Locate the cell with the specified text and output its (X, Y) center coordinate. 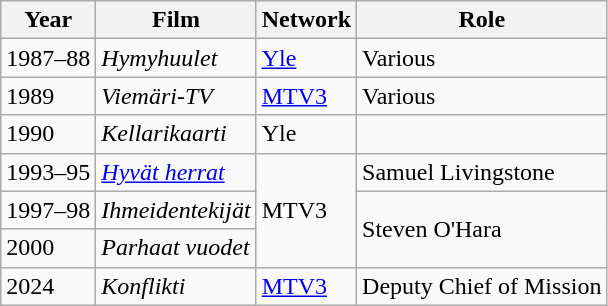
Parhaat vuodet (176, 248)
Steven O'Hara (482, 229)
Role (482, 20)
Hyvät herrat (176, 172)
2024 (48, 286)
Kellarikaarti (176, 134)
Konflikti (176, 286)
1989 (48, 96)
2000 (48, 248)
Ihmeidentekijät (176, 210)
Deputy Chief of Mission (482, 286)
Year (48, 20)
Film (176, 20)
Samuel Livingstone (482, 172)
Network (306, 20)
Hymyhuulet (176, 58)
1990 (48, 134)
Viemäri-TV (176, 96)
1997–98 (48, 210)
1993–95 (48, 172)
1987–88 (48, 58)
